Extract the (x, y) coordinate from the center of the cell holding the provided text.  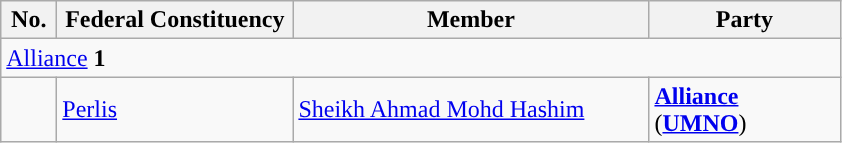
Perlis (175, 110)
Party (744, 20)
Federal Constituency (175, 20)
Sheikh Ahmad Mohd Hashim (471, 110)
Member (471, 20)
Alliance (UMNO) (744, 110)
Alliance 1 (420, 58)
No. (29, 20)
